Extract the (X, Y) coordinate from the center of the cell holding the provided text.  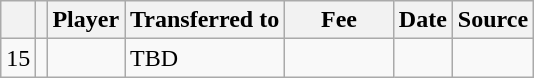
Date (422, 20)
15 (18, 58)
Source (492, 20)
Fee (340, 20)
Transferred to (205, 20)
TBD (205, 58)
Player (86, 20)
